Pinpoint the cell where the given text exists, returning its [x, y] midpoint coordinate. 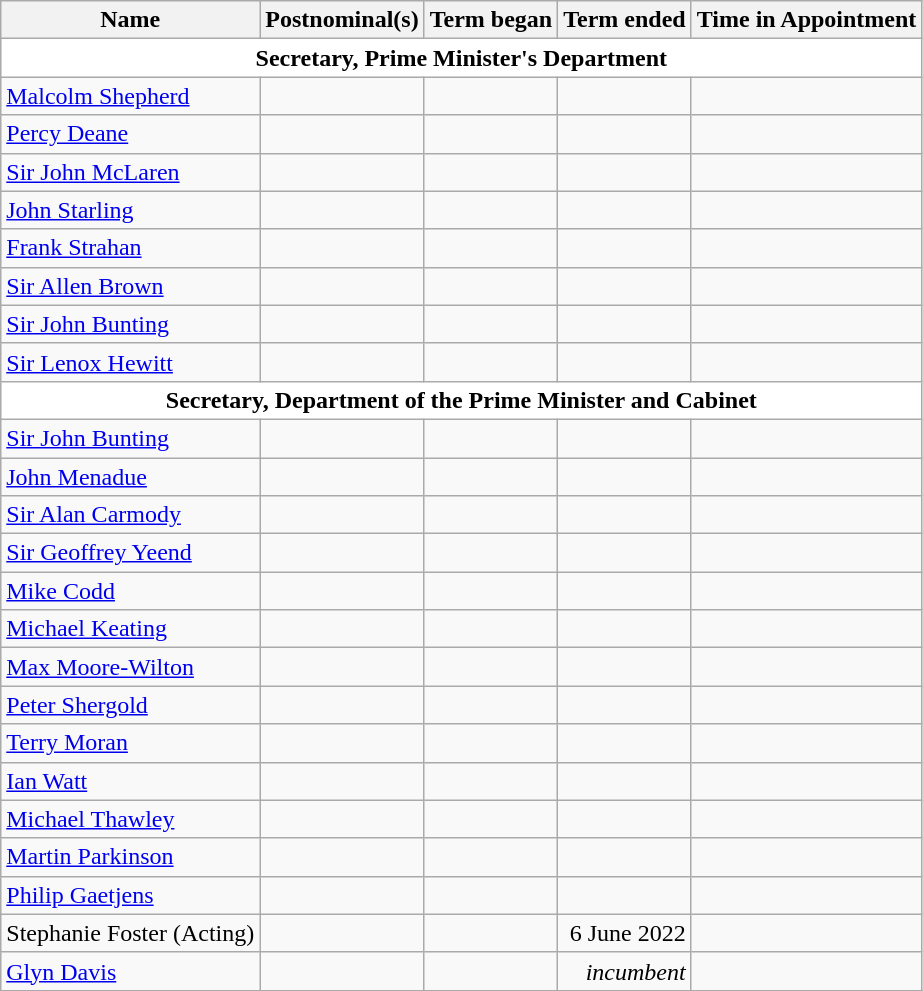
Martin Parkinson [130, 857]
Term ended [625, 20]
Philip Gaetjens [130, 895]
Glyn Davis [130, 971]
Max Moore-Wilton [130, 667]
John Starling [130, 210]
Sir Alan Carmody [130, 515]
6 June 2022 [625, 933]
Frank Strahan [130, 248]
Name [130, 20]
Stephanie Foster (Acting) [130, 933]
Time in Appointment [806, 20]
Malcolm Shepherd [130, 96]
Terry Moran [130, 743]
Term began [491, 20]
Sir Allen Brown [130, 286]
Michael Thawley [130, 819]
Percy Deane [130, 134]
Ian Watt [130, 781]
incumbent [625, 971]
Secretary, Prime Minister's Department [462, 58]
Secretary, Department of the Prime Minister and Cabinet [462, 400]
Postnominal(s) [342, 20]
Sir John McLaren [130, 172]
Sir Lenox Hewitt [130, 362]
John Menadue [130, 477]
Michael Keating [130, 629]
Peter Shergold [130, 705]
Sir Geoffrey Yeend [130, 553]
Mike Codd [130, 591]
